From the cell containing the given text, extract its center point as [x, y] coordinate. 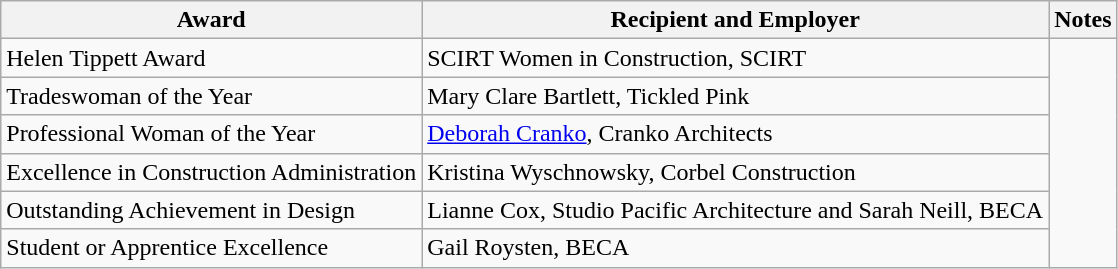
SCIRT Women in Construction, SCIRT [736, 58]
Notes [1083, 20]
Mary Clare Bartlett, Tickled Pink [736, 96]
Deborah Cranko, Cranko Architects [736, 134]
Recipient and Employer [736, 20]
Student or Apprentice Excellence [212, 248]
Tradeswoman of the Year [212, 96]
Professional Woman of the Year [212, 134]
Lianne Cox, Studio Pacific Architecture and Sarah Neill, BECA [736, 210]
Gail Roysten, BECA [736, 248]
Award [212, 20]
Outstanding Achievement in Design [212, 210]
Helen Tippett Award [212, 58]
Kristina Wyschnowsky, Corbel Construction [736, 172]
Excellence in Construction Administration [212, 172]
